Pinpoint the cell where the given text exists, returning its [X, Y] midpoint coordinate. 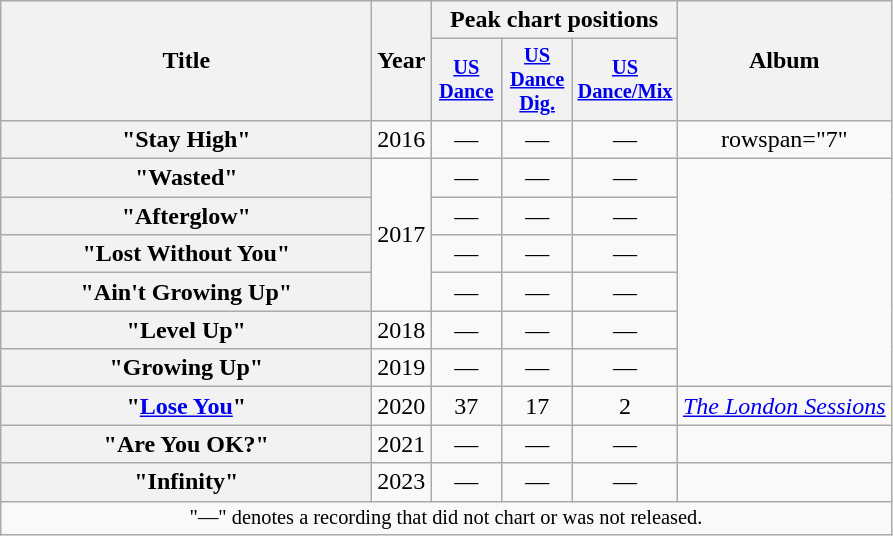
2018 [402, 330]
Year [402, 61]
2021 [402, 444]
2023 [402, 482]
2 [626, 406]
"Are You OK?" [186, 444]
Peak chart positions [554, 20]
"Wasted" [186, 178]
"—" denotes a recording that did not chart or was not released. [446, 518]
2019 [402, 368]
The London Sessions [784, 406]
"Afterglow" [186, 216]
"Ain't Growing Up" [186, 292]
"Lose You" [186, 406]
2020 [402, 406]
USDance/Mix [626, 80]
Title [186, 61]
37 [466, 406]
rowspan="7" [784, 139]
USDance [466, 80]
2016 [402, 139]
"Stay High" [186, 139]
2017 [402, 235]
17 [538, 406]
"Level Up" [186, 330]
"Infinity" [186, 482]
Album [784, 61]
"Lost Without You" [186, 254]
"Growing Up" [186, 368]
USDanceDig. [538, 80]
